Pinpoint the cell where the given text exists, returning its [x, y] midpoint coordinate. 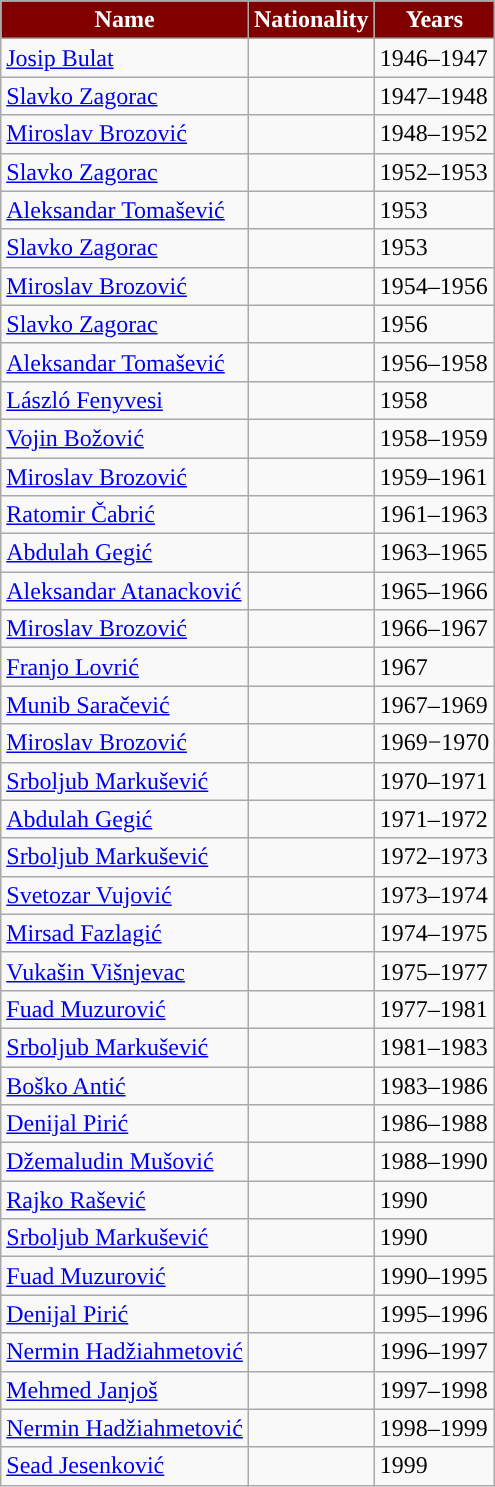
1973–1974 [434, 895]
Sead Jesenković [125, 1466]
1990–1995 [434, 1276]
1981–1983 [434, 1047]
Munib Saračević [125, 705]
1977–1981 [434, 1009]
Vojin Božović [125, 438]
Mirsad Fazlagić [125, 933]
1967 [434, 667]
1954–1956 [434, 286]
1966–1967 [434, 629]
László Fenyvesi [125, 400]
1961–1963 [434, 515]
1988–1990 [434, 1162]
1970–1971 [434, 781]
1956–1958 [434, 362]
1975–1977 [434, 971]
Džemaludin Mušović [125, 1162]
1952–1953 [434, 172]
1986–1988 [434, 1124]
1947–1948 [434, 96]
Ratomir Čabrić [125, 515]
1948–1952 [434, 134]
Svetozar Vujović [125, 895]
1958–1959 [434, 438]
Name [125, 20]
1996–1997 [434, 1352]
Josip Bulat [125, 58]
1958 [434, 400]
1974–1975 [434, 933]
1995–1996 [434, 1314]
1969−1970 [434, 743]
1997–1998 [434, 1390]
Nationality [311, 20]
Vukašin Višnjevac [125, 971]
1971–1972 [434, 819]
Rajko Rašević [125, 1200]
Franjo Lovrić [125, 667]
1963–1965 [434, 553]
1983–1986 [434, 1085]
1959–1961 [434, 477]
1998–1999 [434, 1428]
1956 [434, 324]
1946–1947 [434, 58]
1972–1973 [434, 857]
Aleksandar Atanacković [125, 591]
Mehmed Janjoš [125, 1390]
1965–1966 [434, 591]
1967–1969 [434, 705]
1999 [434, 1466]
Boško Antić [125, 1085]
Years [434, 20]
